For the text-containing cell, return its midpoint in (X, Y) coordinate format. 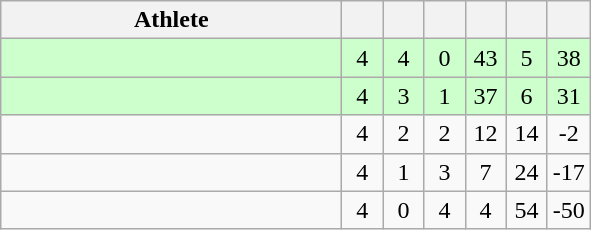
6 (526, 96)
5 (526, 58)
37 (486, 96)
12 (486, 134)
-2 (568, 134)
43 (486, 58)
Athlete (172, 20)
24 (526, 172)
38 (568, 58)
54 (526, 210)
14 (526, 134)
-50 (568, 210)
7 (486, 172)
31 (568, 96)
-17 (568, 172)
